From the cell containing the given text, extract its center point as [x, y] coordinate. 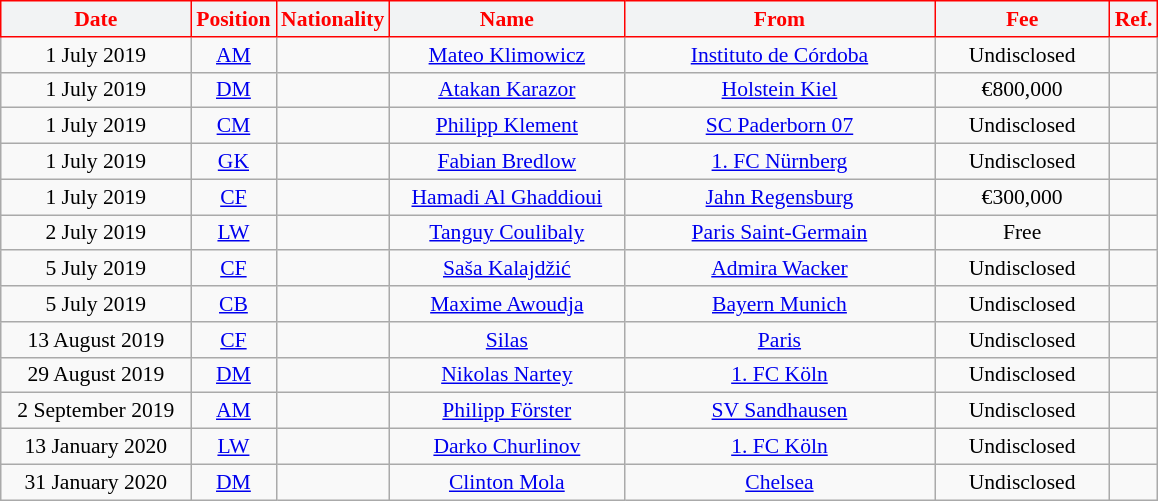
Name [506, 19]
Jahn Regensburg [779, 197]
Silas [506, 340]
From [779, 19]
Maxime Awoudja [506, 304]
Nikolas Nartey [506, 375]
Free [1022, 233]
Fabian Bredlow [506, 162]
SV Sandhausen [779, 411]
Philipp Klement [506, 126]
Tanguy Coulibaly [506, 233]
Atakan Karazor [506, 90]
Saša Kalajdžić [506, 269]
GK [234, 162]
1. FC Nürnberg [779, 162]
Fee [1022, 19]
Hamadi Al Ghaddioui [506, 197]
Admira Wacker [779, 269]
Mateo Klimowicz [506, 55]
29 August 2019 [96, 375]
€300,000 [1022, 197]
Holstein Kiel [779, 90]
2 July 2019 [96, 233]
Chelsea [779, 482]
SC Paderborn 07 [779, 126]
Position [234, 19]
Clinton Mola [506, 482]
Date [96, 19]
Ref. [1134, 19]
13 August 2019 [96, 340]
Paris [779, 340]
CM [234, 126]
Bayern Munich [779, 304]
Philipp Förster [506, 411]
31 January 2020 [96, 482]
Darko Churlinov [506, 447]
Paris Saint-Germain [779, 233]
€800,000 [1022, 90]
Nationality [332, 19]
CB [234, 304]
2 September 2019 [96, 411]
Instituto de Córdoba [779, 55]
13 January 2020 [96, 447]
